Identify which cell holds the provided text, then report its [x, y] central coordinate. 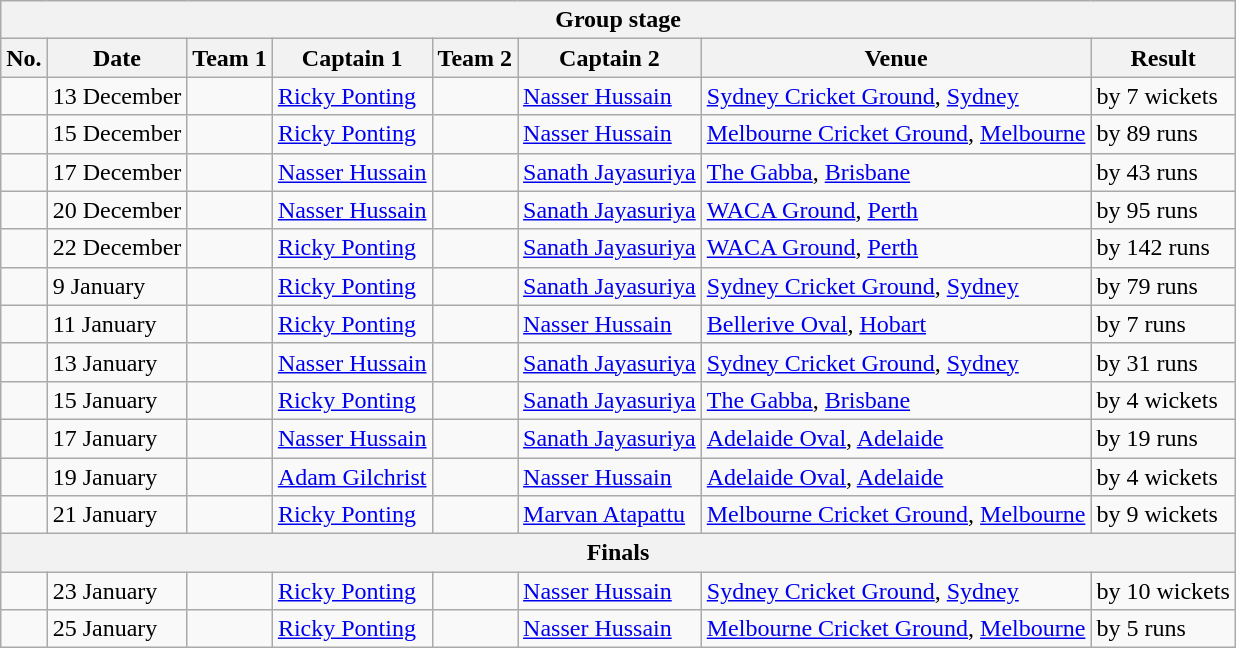
15 January [117, 400]
11 January [117, 324]
by 5 runs [1163, 629]
19 January [117, 477]
by 79 runs [1163, 286]
by 31 runs [1163, 362]
by 89 runs [1163, 134]
Team 2 [475, 58]
25 January [117, 629]
15 December [117, 134]
Venue [896, 58]
No. [24, 58]
by 10 wickets [1163, 591]
23 January [117, 591]
Team 1 [230, 58]
17 January [117, 438]
Marvan Atapattu [610, 515]
13 January [117, 362]
by 95 runs [1163, 210]
Finals [618, 553]
21 January [117, 515]
22 December [117, 248]
17 December [117, 172]
Adam Gilchrist [352, 477]
Date [117, 58]
20 December [117, 210]
Captain 1 [352, 58]
9 January [117, 286]
by 7 wickets [1163, 96]
by 9 wickets [1163, 515]
by 7 runs [1163, 324]
by 142 runs [1163, 248]
Group stage [618, 20]
Bellerive Oval, Hobart [896, 324]
by 19 runs [1163, 438]
by 43 runs [1163, 172]
Captain 2 [610, 58]
Result [1163, 58]
13 December [117, 96]
